Provide the [x, y] coordinate of the cell's center where the given text is located.  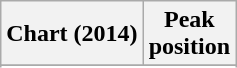
Chart (2014) [72, 34]
Peakposition [189, 34]
